From the cell containing the given text, extract its center point as [x, y] coordinate. 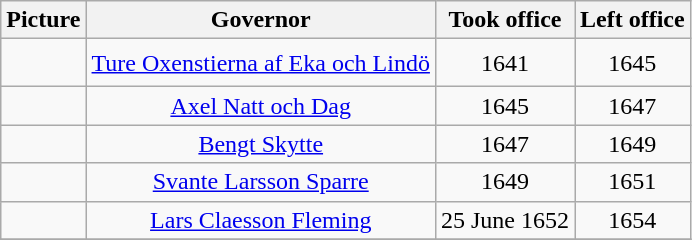
Svante Larsson Sparre [260, 182]
Ture Oxenstierna af Eka och Lindö [260, 63]
Lars Claesson Fleming [260, 220]
1654 [632, 220]
Axel Natt och Dag [260, 106]
Picture [44, 20]
25 June 1652 [504, 220]
Left office [632, 20]
Governor [260, 20]
1641 [504, 63]
Took office [504, 20]
1651 [632, 182]
Bengt Skytte [260, 144]
